Search for the cell housing the specified text and yield its [X, Y] center coordinate. 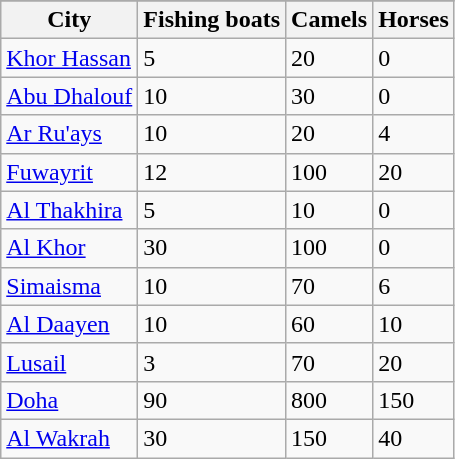
3 [212, 362]
Camels [330, 20]
90 [212, 400]
Lusail [70, 362]
6 [414, 286]
Khor Hassan [70, 58]
Fishing boats [212, 20]
4 [414, 134]
City [70, 20]
60 [330, 324]
Doha [70, 400]
Horses [414, 20]
Al Thakhira [70, 210]
Al Khor [70, 248]
Ar Ru'ays [70, 134]
Fuwayrit [70, 172]
Simaisma [70, 286]
Al Daayen [70, 324]
40 [414, 438]
Abu Dhalouf [70, 96]
12 [212, 172]
800 [330, 400]
Al Wakrah [70, 438]
